Pinpoint the cell where the given text exists, returning its [X, Y] midpoint coordinate. 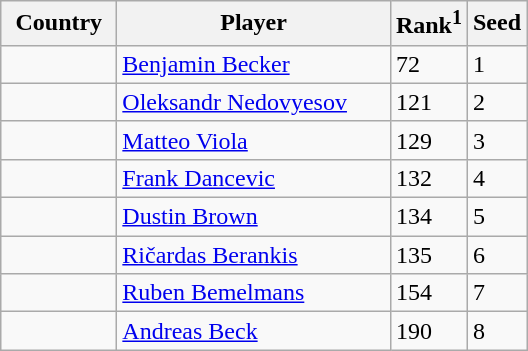
Ričardas Berankis [254, 255]
190 [428, 331]
Benjamin Becker [254, 64]
154 [428, 293]
Player [254, 24]
1 [496, 64]
Frank Dancevic [254, 178]
8 [496, 331]
132 [428, 178]
Rank1 [428, 24]
72 [428, 64]
129 [428, 140]
121 [428, 102]
Andreas Beck [254, 331]
Matteo Viola [254, 140]
6 [496, 255]
4 [496, 178]
135 [428, 255]
Seed [496, 24]
7 [496, 293]
Dustin Brown [254, 217]
3 [496, 140]
Country [59, 24]
2 [496, 102]
Oleksandr Nedovyesov [254, 102]
5 [496, 217]
Ruben Bemelmans [254, 293]
134 [428, 217]
